Provide the [X, Y] coordinate of the cell's center where the given text is located.  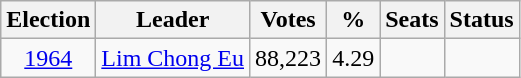
1964 [48, 58]
Seats [412, 20]
Status [482, 20]
% [354, 20]
Election [48, 20]
Leader [173, 20]
4.29 [354, 58]
88,223 [288, 58]
Votes [288, 20]
Lim Chong Eu [173, 58]
